Find where the given text appears and provide that cell's center as [x, y] coordinate. 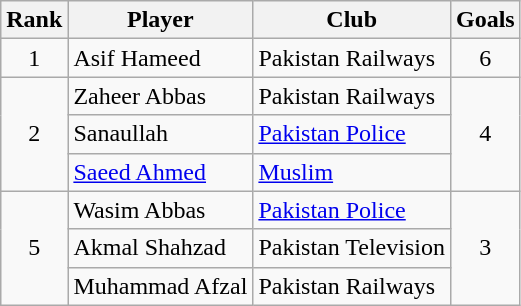
Sanaullah [160, 134]
Club [352, 20]
Akmal Shahzad [160, 248]
3 [485, 248]
Goals [485, 20]
5 [34, 248]
6 [485, 58]
Muslim [352, 172]
2 [34, 134]
Zaheer Abbas [160, 96]
Rank [34, 20]
Saeed Ahmed [160, 172]
Player [160, 20]
Muhammad Afzal [160, 286]
4 [485, 134]
Pakistan Television [352, 248]
Asif Hameed [160, 58]
1 [34, 58]
Wasim Abbas [160, 210]
